From the cell containing the given text, extract its center point as (X, Y) coordinate. 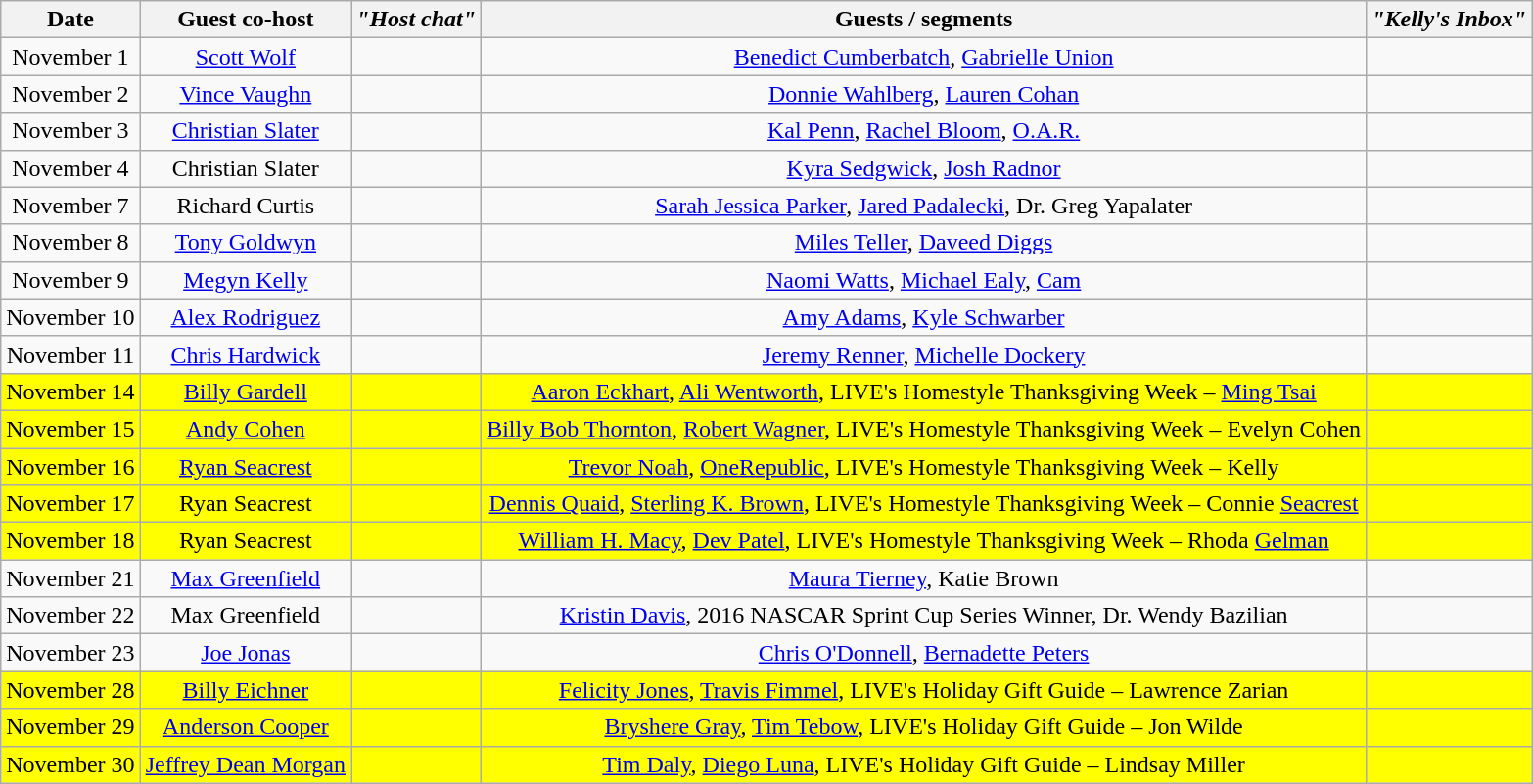
November 28 (70, 690)
November 15 (70, 429)
Billy Gardell (245, 392)
Jeremy Renner, Michelle Dockery (924, 354)
Donnie Wahlberg, Lauren Cohan (924, 94)
Billy Bob Thornton, Robert Wagner, LIVE's Homestyle Thanksgiving Week – Evelyn Cohen (924, 429)
November 16 (70, 467)
Scott Wolf (245, 57)
November 22 (70, 616)
November 10 (70, 317)
Sarah Jessica Parker, Jared Padalecki, Dr. Greg Yapalater (924, 206)
November 17 (70, 504)
Kyra Sedgwick, Josh Radnor (924, 168)
Felicity Jones, Travis Fimmel, LIVE's Holiday Gift Guide – Lawrence Zarian (924, 690)
Trevor Noah, OneRepublic, LIVE's Homestyle Thanksgiving Week – Kelly (924, 467)
"Host chat" (417, 20)
Naomi Watts, Michael Ealy, Cam (924, 280)
Chris Hardwick (245, 354)
Guests / segments (924, 20)
Date (70, 20)
November 3 (70, 131)
Aaron Eckhart, Ali Wentworth, LIVE's Homestyle Thanksgiving Week – Ming Tsai (924, 392)
November 7 (70, 206)
Dennis Quaid, Sterling K. Brown, LIVE's Homestyle Thanksgiving Week – Connie Seacrest (924, 504)
Kristin Davis, 2016 NASCAR Sprint Cup Series Winner, Dr. Wendy Bazilian (924, 616)
Miles Teller, Daveed Diggs (924, 243)
Andy Cohen (245, 429)
November 8 (70, 243)
Joe Jonas (245, 653)
November 29 (70, 727)
"Kelly's Inbox" (1449, 20)
Guest co-host (245, 20)
Bryshere Gray, Tim Tebow, LIVE's Holiday Gift Guide – Jon Wilde (924, 727)
Alex Rodriguez (245, 317)
Richard Curtis (245, 206)
Tony Goldwyn (245, 243)
November 18 (70, 541)
Chris O'Donnell, Bernadette Peters (924, 653)
November 4 (70, 168)
November 11 (70, 354)
William H. Macy, Dev Patel, LIVE's Homestyle Thanksgiving Week – Rhoda Gelman (924, 541)
Vince Vaughn (245, 94)
Anderson Cooper (245, 727)
Megyn Kelly (245, 280)
Billy Eichner (245, 690)
Jeffrey Dean Morgan (245, 764)
November 9 (70, 280)
Maura Tierney, Katie Brown (924, 578)
November 2 (70, 94)
Kal Penn, Rachel Bloom, O.A.R. (924, 131)
November 23 (70, 653)
Tim Daly, Diego Luna, LIVE's Holiday Gift Guide – Lindsay Miller (924, 764)
Amy Adams, Kyle Schwarber (924, 317)
November 1 (70, 57)
November 21 (70, 578)
November 14 (70, 392)
November 30 (70, 764)
Benedict Cumberbatch, Gabrielle Union (924, 57)
